Return the [X, Y] coordinate for the center point of the cell that contains the specified text.  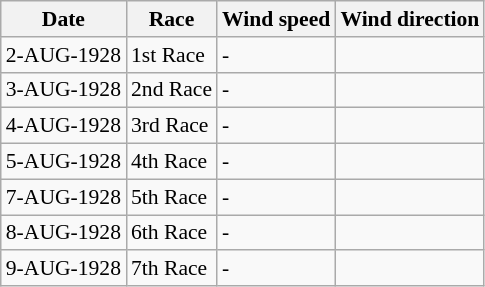
6th Race [172, 233]
Wind direction [410, 19]
2nd Race [172, 90]
4-AUG-1928 [64, 126]
4th Race [172, 162]
3rd Race [172, 126]
9-AUG-1928 [64, 269]
1st Race [172, 55]
3-AUG-1928 [64, 90]
Date [64, 19]
7-AUG-1928 [64, 197]
2-AUG-1928 [64, 55]
5th Race [172, 197]
Wind speed [276, 19]
7th Race [172, 269]
8-AUG-1928 [64, 233]
Race [172, 19]
5-AUG-1928 [64, 162]
